For the text-containing cell, return its midpoint in (x, y) coordinate format. 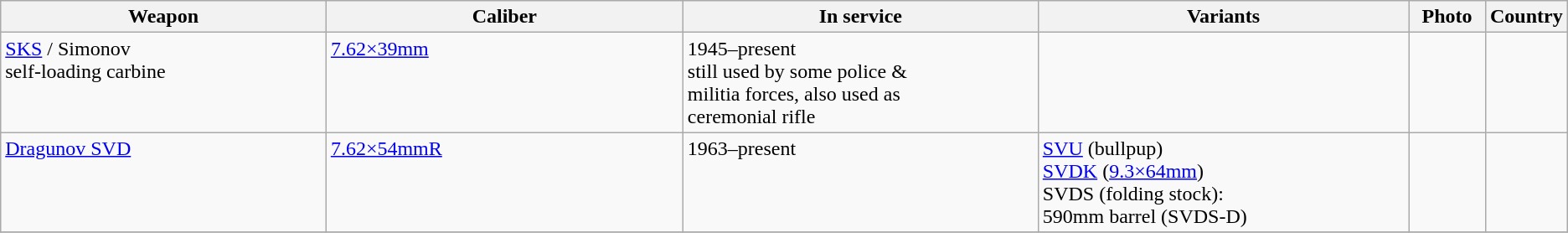
Caliber (504, 17)
1945–presentstill used by some police &militia forces, also used asceremonial rifle (860, 82)
7.62×54mmR (504, 183)
Dragunov SVD (164, 183)
In service (860, 17)
Variants (1223, 17)
SVU (bullpup)SVDK (9.3×64mm)SVDS (folding stock):590mm barrel (SVDS-D) (1223, 183)
Country (1526, 17)
Weapon (164, 17)
SKS / Simonovself-loading carbine (164, 82)
7.62×39mm (504, 82)
1963–present (860, 183)
Photo (1447, 17)
